Determine the [x, y] coordinate at the center of the cell enclosing the given text.  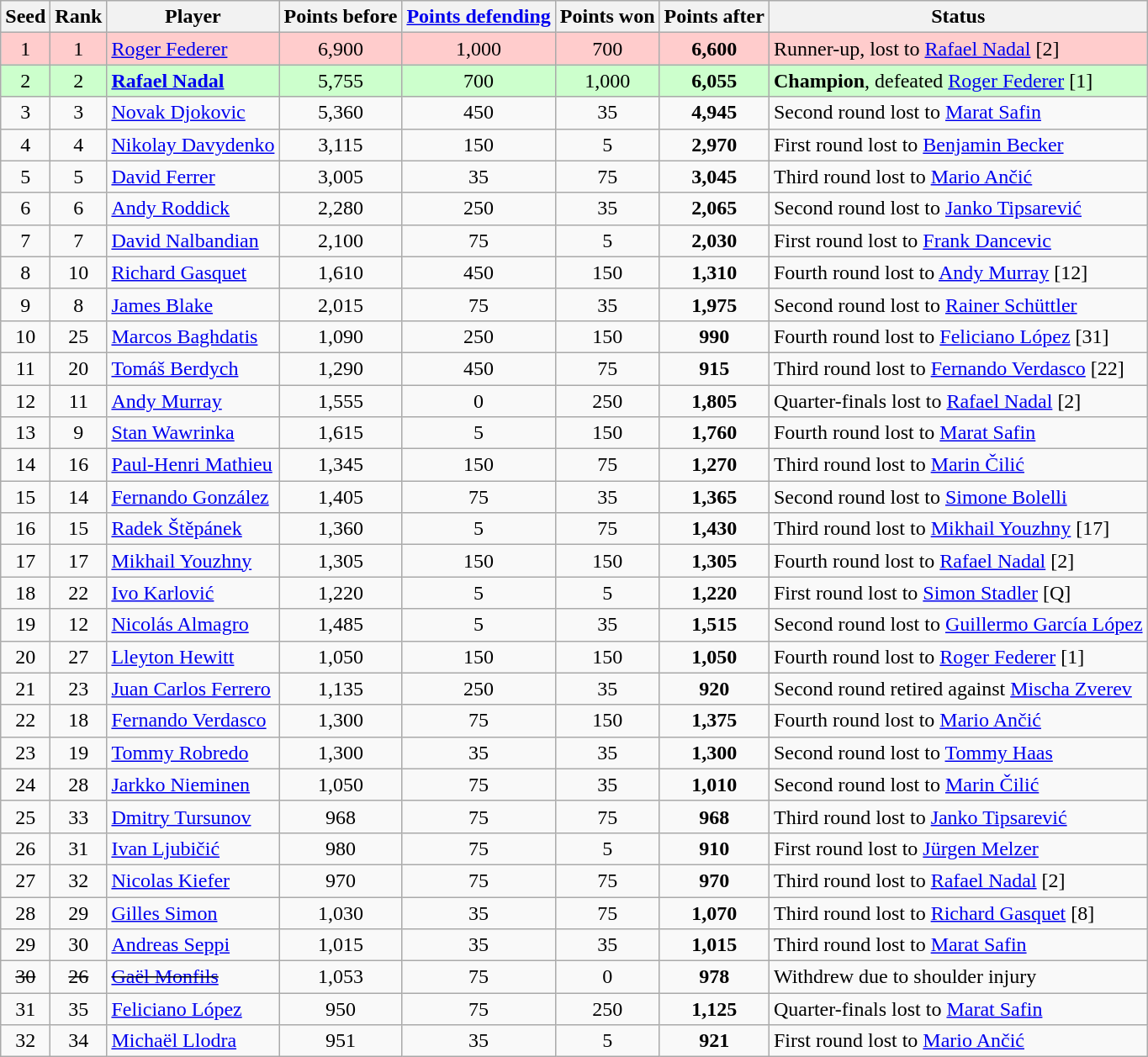
Withdrew due to shoulder injury [958, 977]
1,975 [714, 304]
Second round lost to Guillermo García López [958, 625]
2,065 [714, 209]
1,070 [714, 912]
Juan Carlos Ferrero [193, 689]
Third round lost to Rafael Nadal [2] [958, 880]
Second round retired against Mischa Zverev [958, 689]
Andy Murray [193, 401]
Second round lost to Simone Bolelli [958, 497]
34 [79, 1041]
Tommy Robredo [193, 753]
Andy Roddick [193, 209]
1,010 [714, 785]
Quarter-finals lost to Marat Safin [958, 1009]
Jarkko Nieminen [193, 785]
Michaël Llodra [193, 1041]
921 [714, 1041]
Fourth round lost to Roger Federer [1] [958, 657]
Novak Djokovic [193, 113]
5,360 [341, 113]
Ivo Karlović [193, 593]
Rank [79, 17]
Runner-up, lost to Rafael Nadal [2] [958, 49]
1,310 [714, 272]
Fernando González [193, 497]
2,970 [714, 145]
2,030 [714, 240]
Champion, defeated Roger Federer [1] [958, 81]
21 [25, 689]
Andreas Seppi [193, 945]
Lleyton Hewitt [193, 657]
Stan Wawrinka [193, 433]
David Nalbandian [193, 240]
910 [714, 848]
Dmitry Tursunov [193, 817]
Points before [341, 17]
Third round lost to Marat Safin [958, 945]
Feliciano López [193, 1009]
First round lost to Mario Ančić [958, 1041]
1,405 [341, 497]
First round lost to Jürgen Melzer [958, 848]
Player [193, 17]
1,345 [341, 465]
1,555 [341, 401]
1,270 [714, 465]
Points defending [479, 17]
Paul-Henri Mathieu [193, 465]
6,600 [714, 49]
First round lost to Simon Stadler [Q] [958, 593]
1,365 [714, 497]
4,945 [714, 113]
First round lost to Benjamin Becker [958, 145]
Mikhail Youzhny [193, 561]
Gaël Monfils [193, 977]
3,115 [341, 145]
Third round lost to Janko Tipsarević [958, 817]
Status [958, 17]
Second round lost to Tommy Haas [958, 753]
1,290 [341, 368]
2,280 [341, 209]
1,030 [341, 912]
James Blake [193, 304]
1,610 [341, 272]
1,615 [341, 433]
Nicolás Almagro [193, 625]
920 [714, 689]
Radek Štěpánek [193, 529]
5,755 [341, 81]
Quarter-finals lost to Rafael Nadal [2] [958, 401]
Nicolas Kiefer [193, 880]
1,135 [341, 689]
Fourth round lost to Marat Safin [958, 433]
Second round lost to Rainer Schüttler [958, 304]
978 [714, 977]
3,005 [341, 177]
Gilles Simon [193, 912]
Points won [607, 17]
Fourth round lost to Andy Murray [12] [958, 272]
951 [341, 1041]
Richard Gasquet [193, 272]
33 [79, 817]
2,015 [341, 304]
990 [714, 336]
13 [25, 433]
Fourth round lost to Feliciano López [31] [958, 336]
1,485 [341, 625]
Roger Federer [193, 49]
1,125 [714, 1009]
Second round lost to Marat Safin [958, 113]
Second round lost to Marin Čilić [958, 785]
Third round lost to Mario Ančić [958, 177]
1,360 [341, 529]
2,100 [341, 240]
950 [341, 1009]
Nikolay Davydenko [193, 145]
1,090 [341, 336]
1,053 [341, 977]
Third round lost to Richard Gasquet [8] [958, 912]
Third round lost to Marin Čilić [958, 465]
Points after [714, 17]
Fernando Verdasco [193, 721]
915 [714, 368]
1,375 [714, 721]
Tomáš Berdych [193, 368]
Ivan Ljubičić [193, 848]
Third round lost to Mikhail Youzhny [17] [958, 529]
1,760 [714, 433]
Rafael Nadal [193, 81]
Second round lost to Janko Tipsarević [958, 209]
First round lost to Frank Dancevic [958, 240]
1,430 [714, 529]
6,055 [714, 81]
Marcos Baghdatis [193, 336]
1,805 [714, 401]
24 [25, 785]
Fourth round lost to Mario Ančić [958, 721]
3,045 [714, 177]
Seed [25, 17]
980 [341, 848]
David Ferrer [193, 177]
6,900 [341, 49]
Third round lost to Fernando Verdasco [22] [958, 368]
Fourth round lost to Rafael Nadal [2] [958, 561]
1,515 [714, 625]
